Return the (X, Y) coordinate for the center point of the cell that contains the specified text.  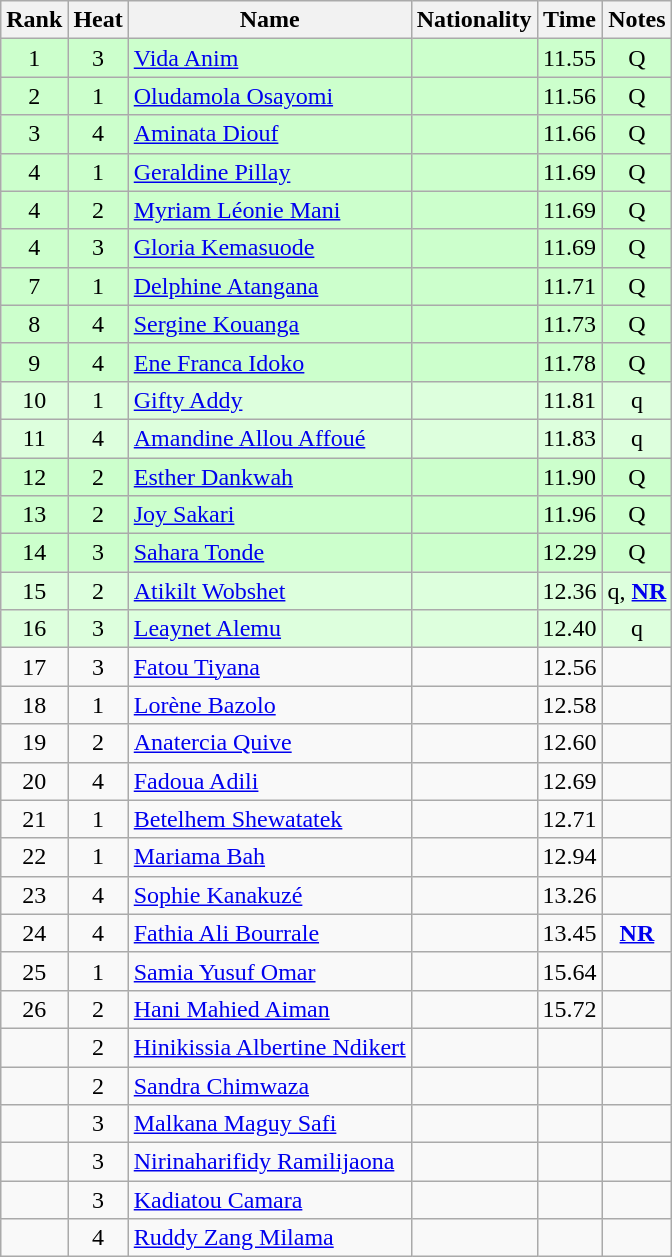
Anatercia Quive (270, 743)
11.90 (570, 477)
Amandine Allou Affoué (270, 438)
Sahara Tonde (270, 553)
11.83 (570, 438)
15.64 (570, 971)
Aminata Diouf (270, 134)
Betelhem Shewatatek (270, 819)
11 (34, 438)
18 (34, 705)
Samia Yusuf Omar (270, 971)
16 (34, 629)
11.56 (570, 96)
7 (34, 286)
Joy Sakari (270, 515)
12.60 (570, 743)
NR (637, 933)
10 (34, 400)
17 (34, 667)
13.45 (570, 933)
15.72 (570, 1009)
13 (34, 515)
Fatou Tiyana (270, 667)
23 (34, 895)
Hinikissia Albertine Ndikert (270, 1047)
12.40 (570, 629)
Heat (98, 20)
13.26 (570, 895)
Gloria Kemasuode (270, 248)
25 (34, 971)
11.71 (570, 286)
11.96 (570, 515)
8 (34, 324)
Rank (34, 20)
19 (34, 743)
Fathia Ali Bourrale (270, 933)
12.71 (570, 819)
11.73 (570, 324)
12 (34, 477)
Sandra Chimwaza (270, 1085)
Delphine Atangana (270, 286)
Sergine Kouanga (270, 324)
12.36 (570, 591)
11.55 (570, 58)
Hani Mahied Aiman (270, 1009)
Nirinaharifidy Ramilijaona (270, 1162)
12.94 (570, 857)
Mariama Bah (270, 857)
Name (270, 20)
12.56 (570, 667)
Geraldine Pillay (270, 172)
11.66 (570, 134)
20 (34, 781)
Fadoua Adili (270, 781)
Lorène Bazolo (270, 705)
Esther Dankwah (270, 477)
14 (34, 553)
Notes (637, 20)
22 (34, 857)
11.81 (570, 400)
26 (34, 1009)
Nationality (474, 20)
Atikilt Wobshet (270, 591)
Kadiatou Camara (270, 1200)
Malkana Maguy Safi (270, 1124)
Vida Anim (270, 58)
Myriam Léonie Mani (270, 210)
Time (570, 20)
24 (34, 933)
15 (34, 591)
Ruddy Zang Milama (270, 1238)
21 (34, 819)
11.78 (570, 362)
12.29 (570, 553)
q, NR (637, 591)
Sophie Kanakuzé (270, 895)
12.58 (570, 705)
Leaynet Alemu (270, 629)
Gifty Addy (270, 400)
Oludamola Osayomi (270, 96)
9 (34, 362)
Ene Franca Idoko (270, 362)
12.69 (570, 781)
